Search for the cell housing the specified text and yield its [x, y] center coordinate. 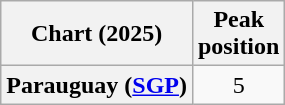
Peakposition [238, 34]
Parauguay (SGP) [97, 85]
5 [238, 85]
Chart (2025) [97, 34]
